Determine the [X, Y] coordinate at the center of the cell enclosing the given text.  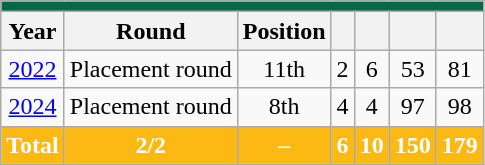
8th [284, 107]
2 [342, 69]
2022 [33, 69]
150 [412, 145]
Year [33, 31]
Position [284, 31]
53 [412, 69]
2/2 [150, 145]
10 [372, 145]
2024 [33, 107]
81 [460, 69]
Total [33, 145]
179 [460, 145]
– [284, 145]
97 [412, 107]
98 [460, 107]
Round [150, 31]
11th [284, 69]
